Provide the [X, Y] coordinate of the cell's center where the given text is located.  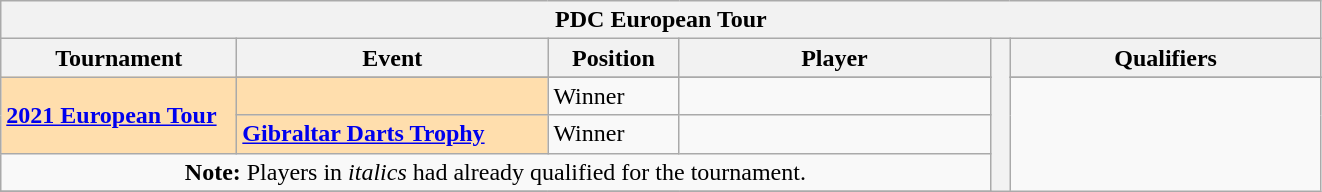
2021 European Tour [119, 115]
Qualifiers [1166, 58]
Event [392, 58]
Position [614, 58]
PDC European Tour [661, 20]
Gibraltar Darts Trophy [392, 134]
Note: Players in italics had already qualified for the tournament. [496, 172]
Player [834, 58]
Tournament [119, 58]
